Provide the (X, Y) coordinate of the cell's center where the given text is located.  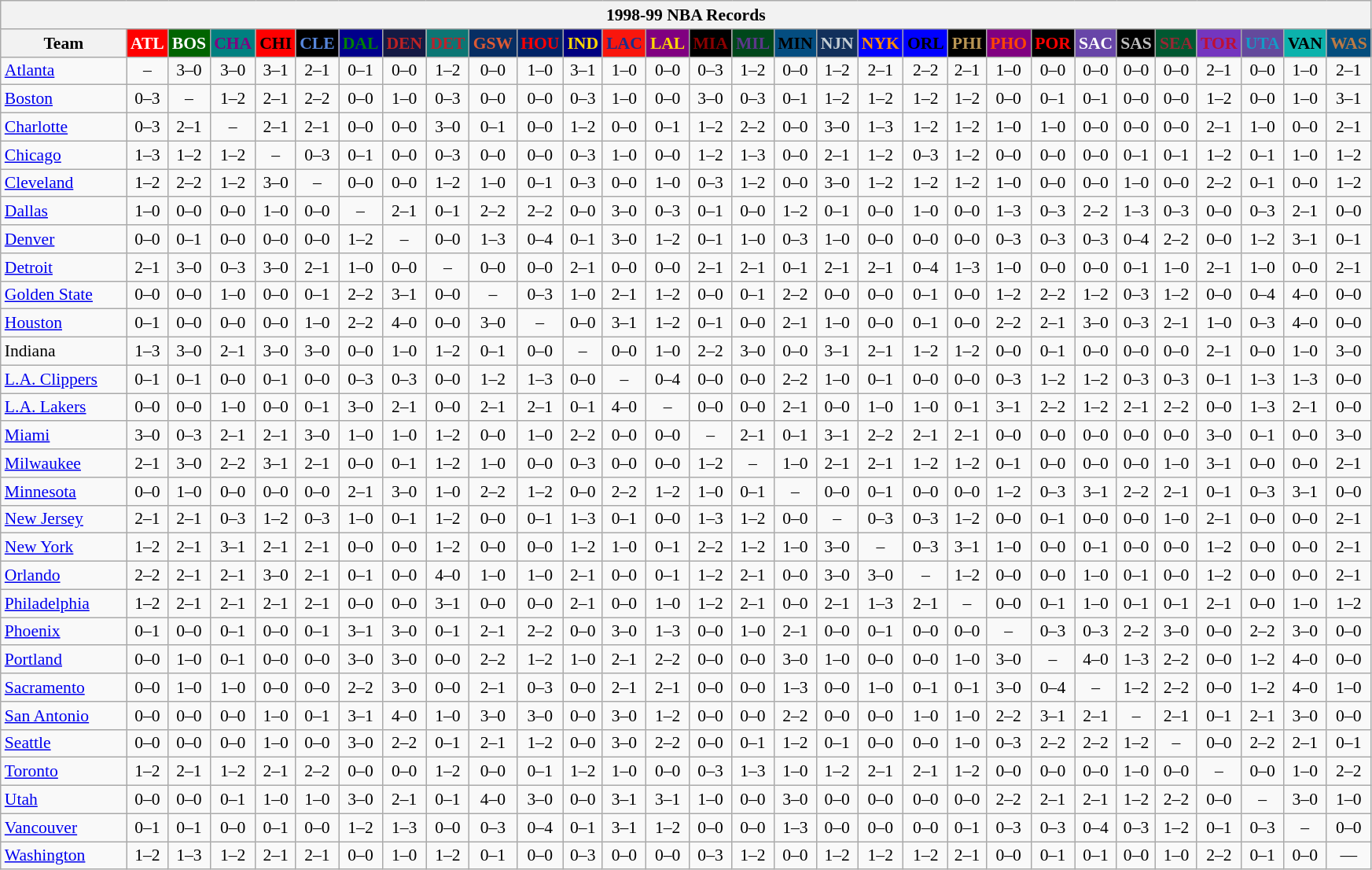
CHA (233, 43)
MIA (710, 43)
New Jersey (64, 519)
MIN (795, 43)
MIL (753, 43)
HOU (539, 43)
LAC (624, 43)
PHI (967, 43)
Atlanta (64, 71)
Team (64, 43)
UTA (1263, 43)
— (1349, 856)
CLE (318, 43)
Minnesota (64, 492)
SAC (1096, 43)
Orlando (64, 576)
TOR (1219, 43)
DET (448, 43)
1998-99 NBA Records (686, 15)
Denver (64, 239)
DEN (404, 43)
PHO (1008, 43)
Indiana (64, 352)
NYK (881, 43)
L.A. Clippers (64, 379)
San Antonio (64, 716)
Washington (64, 856)
SEA (1176, 43)
WAS (1349, 43)
Detroit (64, 267)
Philadelphia (64, 603)
Phoenix (64, 632)
Sacramento (64, 688)
Houston (64, 323)
SAS (1136, 43)
Dallas (64, 212)
Milwaukee (64, 463)
Portland (64, 660)
CHI (275, 43)
Chicago (64, 155)
NJN (837, 43)
GSW (494, 43)
New York (64, 547)
ORL (926, 43)
Cleveland (64, 183)
VAN (1305, 43)
IND (583, 43)
Vancouver (64, 828)
ATL (148, 43)
Miami (64, 436)
Utah (64, 800)
Toronto (64, 772)
LAL (668, 43)
Boston (64, 99)
POR (1053, 43)
DAL (361, 43)
L.A. Lakers (64, 407)
Golden State (64, 295)
Charlotte (64, 127)
Seattle (64, 743)
BOS (189, 43)
